Return [X, Y] of the center of cell containing provided text 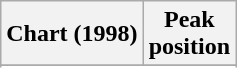
Chart (1998) [72, 34]
Peakposition [189, 34]
